Output the (X, Y) coordinate of the center of the cell containing the given text.  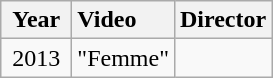
Year (36, 20)
2013 (36, 58)
"Femme" (124, 58)
Director (222, 20)
Video (124, 20)
